Locate the cell with the specified text and output its [X, Y] center coordinate. 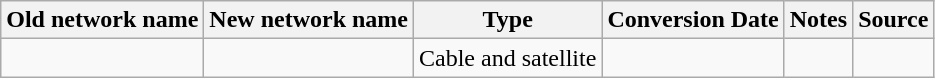
Source [894, 20]
Notes [818, 20]
Old network name [102, 20]
Conversion Date [693, 20]
Cable and satellite [508, 58]
Type [508, 20]
New network name [309, 20]
